Scan for the cell matching the given text and deliver its (X, Y) coordinate at center. 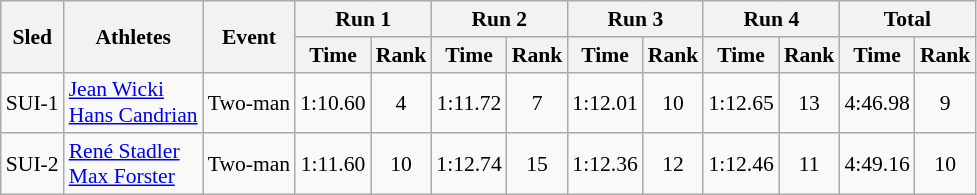
SUI-1 (32, 102)
Athletes (134, 36)
13 (810, 102)
1:12.36 (604, 164)
1:10.60 (332, 102)
Jean WickiHans Candrian (134, 102)
1:12.01 (604, 102)
Total (907, 19)
Event (250, 36)
15 (538, 164)
Run 3 (635, 19)
11 (810, 164)
1:12.46 (740, 164)
9 (946, 102)
Run 2 (499, 19)
Run 4 (771, 19)
7 (538, 102)
12 (674, 164)
1:12.74 (468, 164)
René StadlerMax Forster (134, 164)
1:11.72 (468, 102)
4:49.16 (876, 164)
4 (402, 102)
4:46.98 (876, 102)
1:12.65 (740, 102)
Sled (32, 36)
Run 1 (363, 19)
SUI-2 (32, 164)
1:11.60 (332, 164)
